Scan for the cell matching the given text and deliver its (x, y) coordinate at center. 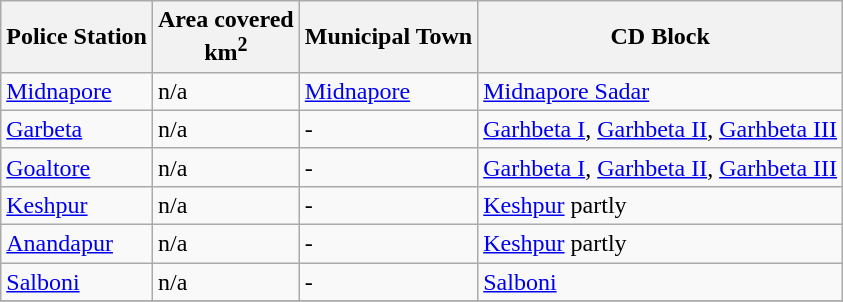
Anandapur (77, 244)
Police Station (77, 37)
Area coveredkm2 (226, 37)
CD Block (660, 37)
Goaltore (77, 167)
Midnapore Sadar (660, 91)
Garbeta (77, 129)
Municipal Town (388, 37)
Keshpur (77, 205)
